Determine the [x, y] coordinate at the center of the cell enclosing the given text.  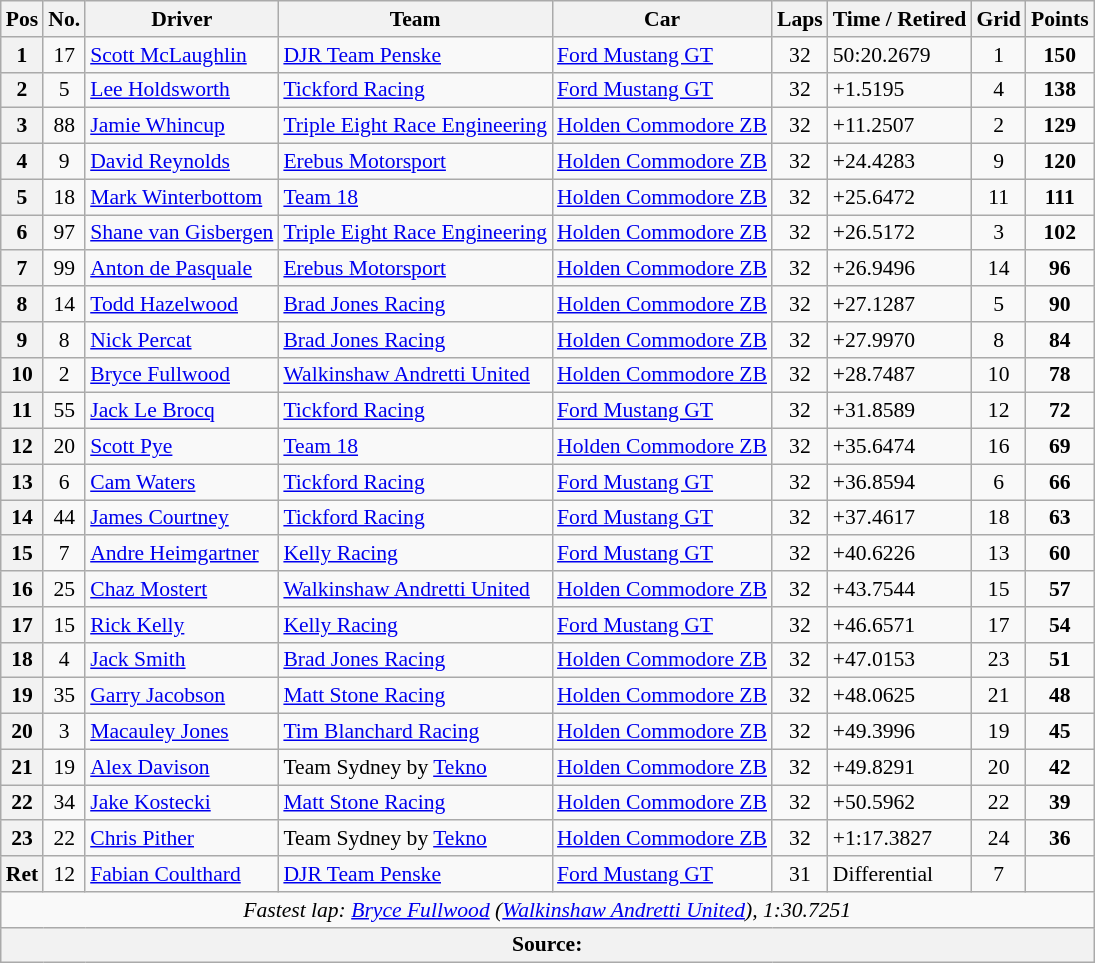
Scott McLaughlin [182, 55]
+24.4283 [900, 162]
55 [64, 411]
25 [64, 589]
Anton de Pasquale [182, 269]
84 [1060, 340]
+28.7487 [900, 375]
+11.2507 [900, 126]
Chris Pither [182, 839]
96 [1060, 269]
48 [1060, 696]
+26.9496 [900, 269]
Nick Percat [182, 340]
150 [1060, 55]
Lee Holdsworth [182, 90]
42 [1060, 767]
+47.0153 [900, 660]
Points [1060, 19]
Tim Blanchard Racing [415, 732]
+25.6472 [900, 197]
Fastest lap: Bryce Fullwood (Walkinshaw Andretti United), 1:30.7251 [548, 910]
+26.5172 [900, 233]
72 [1060, 411]
Todd Hazelwood [182, 304]
54 [1060, 625]
120 [1060, 162]
Grid [998, 19]
David Reynolds [182, 162]
+31.8589 [900, 411]
31 [800, 874]
97 [64, 233]
Car [662, 19]
Differential [900, 874]
Shane van Gisbergen [182, 233]
Jack Smith [182, 660]
Fabian Coulthard [182, 874]
Scott Pye [182, 447]
+27.9970 [900, 340]
Time / Retired [900, 19]
51 [1060, 660]
+35.6474 [900, 447]
Garry Jacobson [182, 696]
+1:17.3827 [900, 839]
Chaz Mostert [182, 589]
111 [1060, 197]
24 [998, 839]
Cam Waters [182, 482]
Macauley Jones [182, 732]
Driver [182, 19]
+48.0625 [900, 696]
Ret [22, 874]
Alex Davison [182, 767]
138 [1060, 90]
50:20.2679 [900, 55]
45 [1060, 732]
90 [1060, 304]
44 [64, 518]
+50.5962 [900, 803]
+1.5195 [900, 90]
129 [1060, 126]
No. [64, 19]
Jack Le Brocq [182, 411]
+49.8291 [900, 767]
Jake Kostecki [182, 803]
James Courtney [182, 518]
35 [64, 696]
+37.4617 [900, 518]
+46.6571 [900, 625]
+40.6226 [900, 554]
88 [64, 126]
69 [1060, 447]
Rick Kelly [182, 625]
66 [1060, 482]
102 [1060, 233]
60 [1060, 554]
Andre Heimgartner [182, 554]
Laps [800, 19]
99 [64, 269]
39 [1060, 803]
Team [415, 19]
63 [1060, 518]
78 [1060, 375]
Bryce Fullwood [182, 375]
+49.3996 [900, 732]
Jamie Whincup [182, 126]
36 [1060, 839]
34 [64, 803]
57 [1060, 589]
Source: [548, 945]
+36.8594 [900, 482]
Pos [22, 19]
+43.7544 [900, 589]
Mark Winterbottom [182, 197]
+27.1287 [900, 304]
